From the cell containing the given text, extract its center point as (x, y) coordinate. 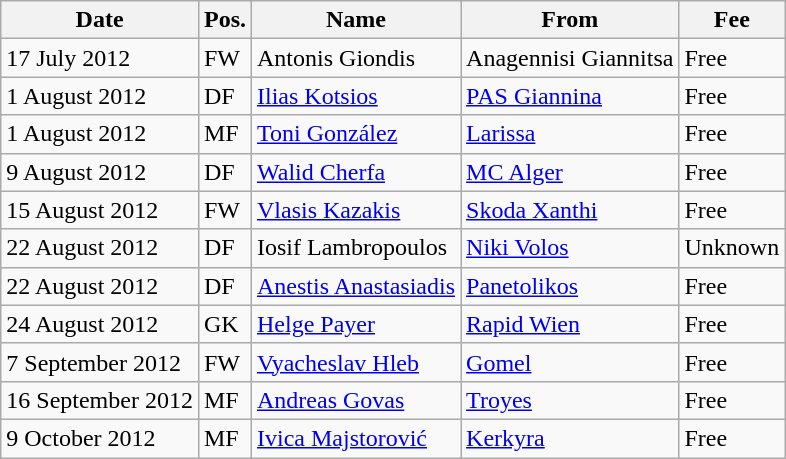
Vlasis Kazakis (356, 210)
Niki Volos (570, 248)
Pos. (224, 20)
Andreas Govas (356, 400)
Gomel (570, 362)
Ilias Kotsios (356, 96)
Ivica Majstorović (356, 438)
16 September 2012 (100, 400)
Troyes (570, 400)
Fee (732, 20)
Walid Cherfa (356, 172)
GK (224, 324)
Helge Payer (356, 324)
Anestis Anastasiadis (356, 286)
Name (356, 20)
Larissa (570, 134)
Date (100, 20)
Panetolikos (570, 286)
9 August 2012 (100, 172)
Iosif Lambropoulos (356, 248)
Vyacheslav Hleb (356, 362)
Rapid Wien (570, 324)
From (570, 20)
Anagennisi Giannitsa (570, 58)
17 July 2012 (100, 58)
7 September 2012 (100, 362)
9 October 2012 (100, 438)
Unknown (732, 248)
Antonis Giondis (356, 58)
Skoda Xanthi (570, 210)
MC Alger (570, 172)
Kerkyra (570, 438)
Toni González (356, 134)
PAS Giannina (570, 96)
24 August 2012 (100, 324)
15 August 2012 (100, 210)
